Identify which cell holds the provided text, then report its [X, Y] central coordinate. 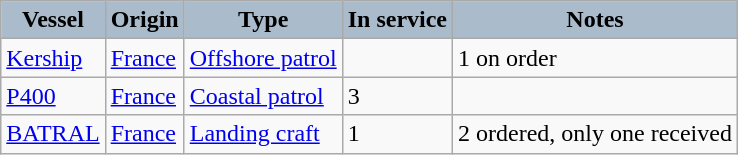
Vessel [53, 20]
2 ordered, only one received [596, 134]
P400 [53, 96]
Coastal patrol [263, 96]
3 [397, 96]
BATRAL [53, 134]
Landing craft [263, 134]
Type [263, 20]
In service [397, 20]
Origin [144, 20]
Kership [53, 58]
Offshore patrol [263, 58]
1 on order [596, 58]
1 [397, 134]
Notes [596, 20]
